Determine the [x, y] coordinate at the center of the cell enclosing the given text.  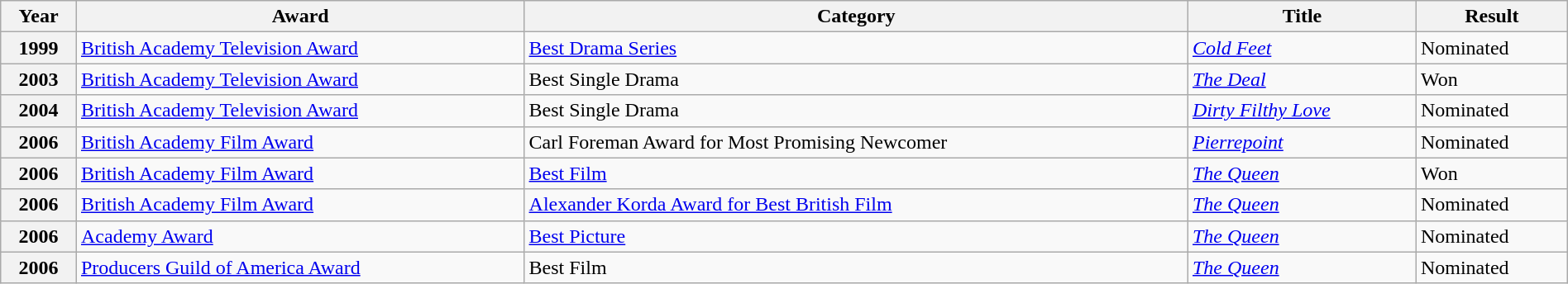
The Deal [1302, 79]
Result [1492, 17]
Year [39, 17]
Best Picture [856, 236]
Producers Guild of America Award [300, 267]
Award [300, 17]
Pierrepoint [1302, 142]
Carl Foreman Award for Most Promising Newcomer [856, 142]
Cold Feet [1302, 48]
2003 [39, 79]
Title [1302, 17]
Category [856, 17]
Best Drama Series [856, 48]
2004 [39, 111]
Alexander Korda Award for Best British Film [856, 205]
Dirty Filthy Love [1302, 111]
1999 [39, 48]
Academy Award [300, 236]
